Return (X, Y) of the center of cell containing provided text 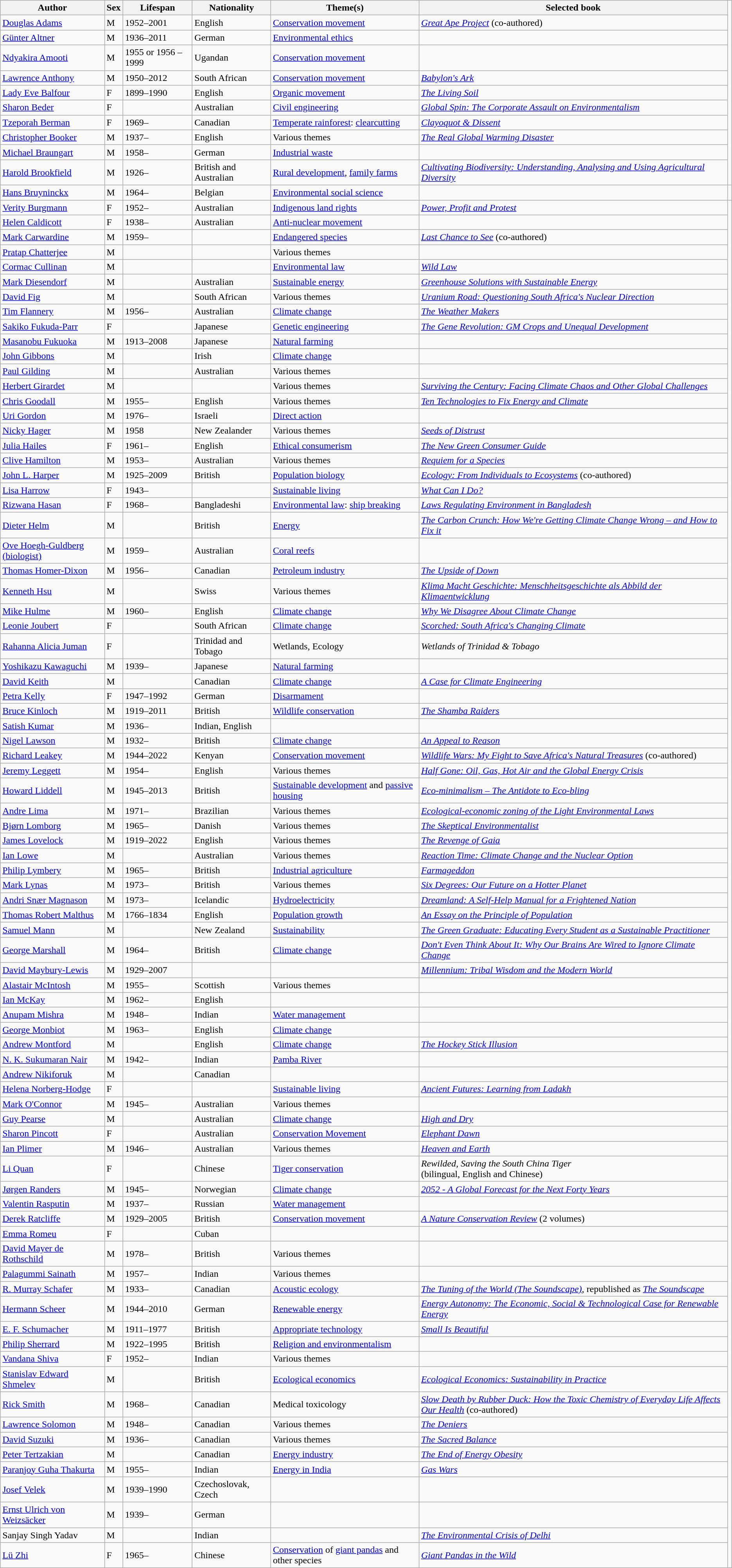
Clayoquot & Dissent (573, 122)
Lifespan (158, 8)
Tzeporah Berman (52, 122)
Environmental social science (345, 192)
Laws Regulating Environment in Bangladesh (573, 505)
Anti-nuclear movement (345, 222)
Russian (231, 1204)
Slow Death by Rubber Duck: How the Toxic Chemistry of Everyday Life Affects Our Health (co-authored) (573, 1404)
Sakiko Fukuda-Parr (52, 326)
Giant Pandas in the Wild (573, 1555)
Sharon Beder (52, 108)
Chris Goodall (52, 401)
Rizwana Hasan (52, 505)
An Essay on the Principle of Population (573, 915)
Wetlands of Trinidad & Tobago (573, 646)
Industrial agriculture (345, 870)
Helena Norberg-Hodge (52, 1089)
Eco-minimalism – The Antidote to Eco-bling (573, 790)
Philip Sherrard (52, 1344)
Sustainable energy (345, 282)
1929–2005 (158, 1219)
Ecological economics (345, 1379)
1939–1990 (158, 1489)
Satish Kumar (52, 726)
The Green Graduate: Educating Every Student as a Sustainable Practitioner (573, 930)
The Skeptical Environmentalist (573, 826)
Thomas Robert Malthus (52, 915)
The End of Energy Obesity (573, 1454)
Herbert Girardet (52, 386)
Petroleum industry (345, 571)
Richard Leakey (52, 756)
Pamba River (345, 1059)
Rahanna Alicia Juman (52, 646)
Scottish (231, 985)
High and Dry (573, 1119)
1911–1977 (158, 1329)
1919–2022 (158, 840)
Guy Pearse (52, 1119)
Disarmament (345, 696)
Wild Law (573, 267)
Farmageddon (573, 870)
The Shamba Raiders (573, 711)
Theme(s) (345, 8)
Norwegian (231, 1189)
Sex (113, 8)
1899–1990 (158, 93)
Leonie Joubert (52, 626)
Andre Lima (52, 811)
Environmental ethics (345, 38)
Six Degrees: Our Future on a Hotter Planet (573, 885)
Sustainability (345, 930)
Energy industry (345, 1454)
Wildlife conservation (345, 711)
Cultivating Biodiversity: Understanding, Analysing and Using Agricultural Diversity (573, 172)
Acoustic ecology (345, 1289)
Günter Altner (52, 38)
1929–2007 (158, 970)
Population biology (345, 475)
The New Green Consumer Guide (573, 445)
Belgian (231, 192)
Selected book (573, 8)
Uri Gordon (52, 416)
Conservation of giant pandas and other species (345, 1555)
Hydroelectricity (345, 900)
1944–2010 (158, 1309)
Energy (345, 525)
Ugandan (231, 58)
Reaction Time: Climate Change and the Nuclear Option (573, 855)
Philip Lymbery (52, 870)
Vandana Shiva (52, 1359)
Ndyakira Amooti (52, 58)
Babylon's Ark (573, 78)
1961– (158, 445)
Irish (231, 356)
Cormac Cullinan (52, 267)
Wildlife Wars: My Fight to Save Africa's Natural Treasures (co-authored) (573, 756)
Anupam Mishra (52, 1015)
1962– (158, 1000)
Tiger conservation (345, 1169)
Sharon Pincott (52, 1134)
James Lovelock (52, 840)
Power, Profit and Protest (573, 208)
Clive Hamilton (52, 461)
Uranium Road: Questioning South Africa's Nuclear Direction (573, 297)
Verity Burgmann (52, 208)
The Real Global Warming Disaster (573, 137)
1947–1992 (158, 696)
John Gibbons (52, 356)
1925–2009 (158, 475)
Nationality (231, 8)
Alastair McIntosh (52, 985)
1978– (158, 1254)
Tim Flannery (52, 312)
Indian, English (231, 726)
Cuban (231, 1233)
Ian McKay (52, 1000)
Icelandic (231, 900)
1958– (158, 152)
Lady Eve Balfour (52, 93)
Derek Ratcliffe (52, 1219)
1945–2013 (158, 790)
1946– (158, 1149)
Mark Carwardine (52, 237)
Lawrence Solomon (52, 1425)
David Maybury-Lewis (52, 970)
The Revenge of Gaia (573, 840)
1942– (158, 1059)
Peter Tertzakian (52, 1454)
Lisa Harrow (52, 490)
2052 - A Global Forecast for the Next Forty Years (573, 1189)
Sustainable development and passive housing (345, 790)
Environmental law (345, 267)
Andrew Nikiforuk (52, 1074)
Appropriate technology (345, 1329)
1960– (158, 611)
Paranjoy Guha Thakurta (52, 1469)
Ecology: From Individuals to Ecosystems (co-authored) (573, 475)
Hermann Scheer (52, 1309)
Heaven and Earth (573, 1149)
Mark O'Connor (52, 1104)
Last Chance to See (co-authored) (573, 237)
Israeli (231, 416)
Direct action (345, 416)
1919–2011 (158, 711)
Dreamland: A Self-Help Manual for a Frightened Nation (573, 900)
Greenhouse Solutions with Sustainable Energy (573, 282)
The Environmental Crisis of Delhi (573, 1535)
1922–1995 (158, 1344)
Michael Braungart (52, 152)
Rewilded, Saving the South China Tiger (bilingual, English and Chinese) (573, 1169)
Ancient Futures: Learning from Ladakh (573, 1089)
New Zealander (231, 430)
N. K. Sukumaran Nair (52, 1059)
Lü Zhi (52, 1555)
The Sacred Balance (573, 1439)
Emma Romeu (52, 1233)
Energy in India (345, 1469)
Brazilian (231, 811)
Global Spin: The Corporate Assault on Environmentalism (573, 108)
Li Quan (52, 1169)
1954– (158, 771)
1957– (158, 1274)
1926– (158, 172)
1766–1834 (158, 915)
Elephant Dawn (573, 1134)
Conservation Movement (345, 1134)
Harold Brookfield (52, 172)
1976– (158, 416)
Julia Hailes (52, 445)
Indigenous land rights (345, 208)
Ecological-economic zoning of the Light Environmental Laws (573, 811)
Danish (231, 826)
The Hockey Stick Illusion (573, 1045)
1936–2011 (158, 38)
David Keith (52, 681)
Mike Hulme (52, 611)
The Living Soil (573, 93)
1963– (158, 1030)
Christopher Booker (52, 137)
Paul Gilding (52, 371)
The Tuning of the World (The Soundscape), republished as The Soundscape (573, 1289)
1913–2008 (158, 341)
Hans Bruyninckx (52, 192)
1958 (158, 430)
Requiem for a Species (573, 461)
Bjørn Lomborg (52, 826)
Helen Caldicott (52, 222)
Rural development, family farms (345, 172)
Civil engineering (345, 108)
Jeremy Leggett (52, 771)
1932– (158, 741)
Thomas Homer-Dixon (52, 571)
Pratap Chatterjee (52, 252)
The Carbon Crunch: How We're Getting Climate Change Wrong – and How to Fix it (573, 525)
Endangered species (345, 237)
An Appeal to Reason (573, 741)
Czechoslovak, Czech (231, 1489)
Scorched: South Africa's Changing Climate (573, 626)
Author (52, 8)
Palagummi Sainath (52, 1274)
The Gene Revolution: GM Crops and Unequal Development (573, 326)
George Monbiot (52, 1030)
Petra Kelly (52, 696)
Don't Even Think About It: Why Our Brains Are Wired to Ignore Climate Change (573, 950)
1952–2001 (158, 23)
Klima Macht Geschichte: Menschheitsgeschichte als Abbild der Klimaentwicklung (573, 591)
Sanjay Singh Yadav (52, 1535)
1938– (158, 222)
1944–2022 (158, 756)
The Deniers (573, 1425)
Masanobu Fukuoka (52, 341)
Industrial waste (345, 152)
Renewable energy (345, 1309)
David Suzuki (52, 1439)
Swiss (231, 591)
Andrew Montford (52, 1045)
Medical toxicology (345, 1404)
David Fig (52, 297)
Seeds of Distrust (573, 430)
British and Australian (231, 172)
Millennium: Tribal Wisdom and the Modern World (573, 970)
Ernst Ulrich von Weizsäcker (52, 1514)
Ecological Economics: Sustainability in Practice (573, 1379)
E. F. Schumacher (52, 1329)
Organic movement (345, 93)
1969– (158, 122)
David Mayer de Rothschild (52, 1254)
Ian Lowe (52, 855)
Bruce Kinloch (52, 711)
Population growth (345, 915)
Bangladeshi (231, 505)
John L. Harper (52, 475)
New Zealand (231, 930)
Jørgen Randers (52, 1189)
Energy Autonomy: The Economic, Social & Technological Case for Renewable Energy (573, 1309)
1933– (158, 1289)
Mark Lynas (52, 885)
A Case for Climate Engineering (573, 681)
Kenyan (231, 756)
1950–2012 (158, 78)
Half Gone: Oil, Gas, Hot Air and the Global Energy Crisis (573, 771)
Josef Velek (52, 1489)
Religion and environmentalism (345, 1344)
A Nature Conservation Review (2 volumes) (573, 1219)
Gas Wars (573, 1469)
R. Murray Schafer (52, 1289)
Why We Disagree About Climate Change (573, 611)
Douglas Adams (52, 23)
Stanislav Edward Shmelev (52, 1379)
Rick Smith (52, 1404)
Mark Diesendorf (52, 282)
George Marshall (52, 950)
Samuel Mann (52, 930)
Ove Hoegh-Guldberg (biologist) (52, 550)
Coral reefs (345, 550)
Trinidad and Tobago (231, 646)
1955 or 1956 – 1999 (158, 58)
1971– (158, 811)
1943– (158, 490)
Great Ape Project (co-authored) (573, 23)
Ten Technologies to Fix Energy and Climate (573, 401)
1953– (158, 461)
Wetlands, Ecology (345, 646)
Andri Snær Magnason (52, 900)
Dieter Helm (52, 525)
Howard Liddell (52, 790)
Nigel Lawson (52, 741)
Genetic engineering (345, 326)
Nicky Hager (52, 430)
Small Is Beautiful (573, 1329)
Valentin Rasputin (52, 1204)
The Upside of Down (573, 571)
Kenneth Hsu (52, 591)
Yoshikazu Kawaguchi (52, 666)
Lawrence Anthony (52, 78)
What Can I Do? (573, 490)
Surviving the Century: Facing Climate Chaos and Other Global Challenges (573, 386)
Ethical consumerism (345, 445)
The Weather Makers (573, 312)
Environmental law: ship breaking (345, 505)
Ian Plimer (52, 1149)
Temperate rainforest: clearcutting (345, 122)
